Extract the [X, Y] coordinate from the center of the cell holding the provided text.  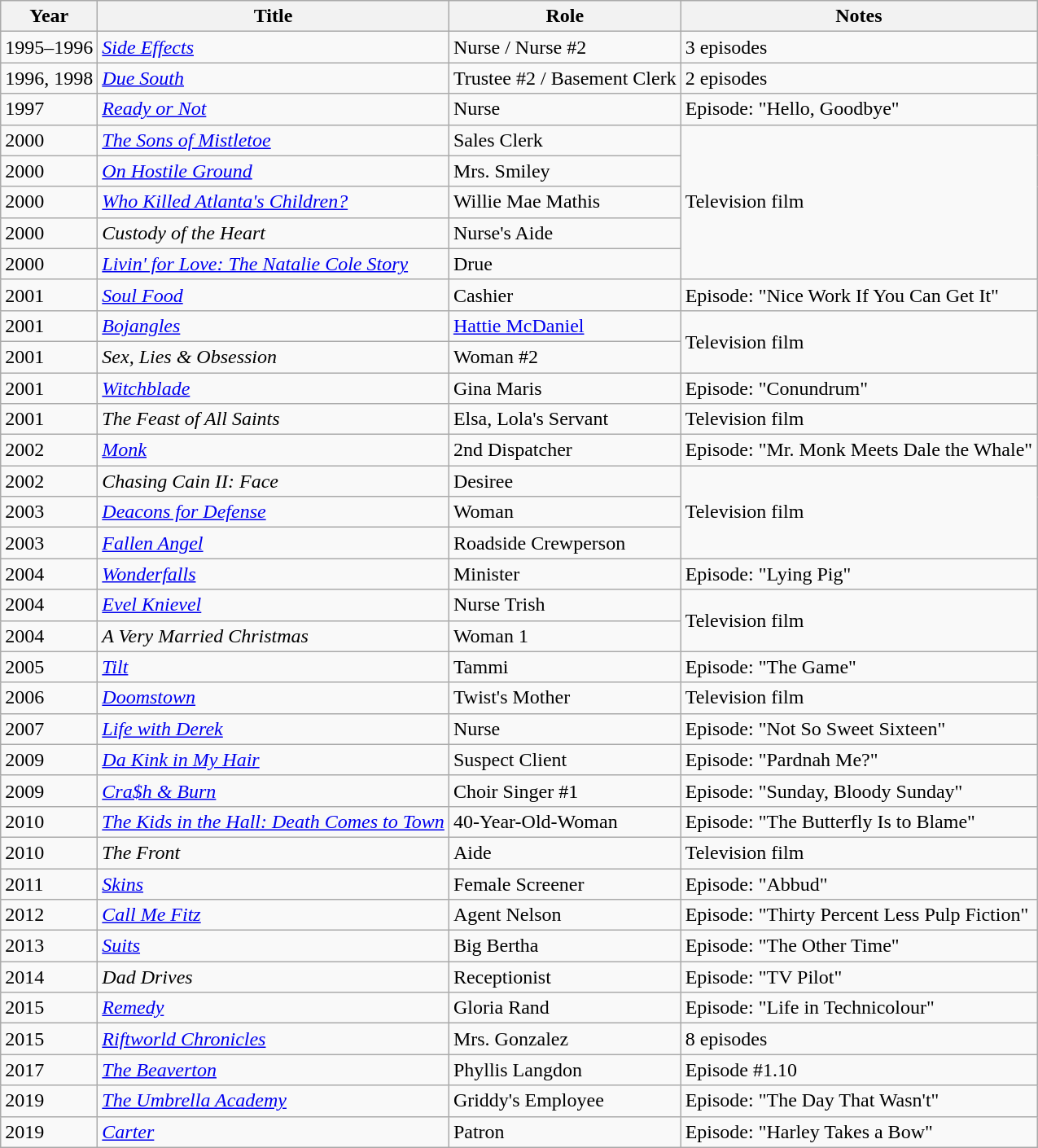
A Very Married Christmas [274, 636]
Big Bertha [565, 946]
Sales Clerk [565, 140]
Life with Derek [274, 729]
Who Killed Atlanta's Children? [274, 202]
Doomstown [274, 698]
2005 [49, 667]
2013 [49, 946]
Willie Mae Mathis [565, 202]
Episode: "The Butterfly Is to Blame" [858, 822]
Episode #1.10 [858, 1070]
Episode: "Mr. Monk Meets Dale the Whale" [858, 450]
Cashier [565, 295]
Woman 1 [565, 636]
2017 [49, 1070]
Episode: "The Game" [858, 667]
1997 [49, 109]
Deacons for Defense [274, 512]
2006 [49, 698]
Episode: "Not So Sweet Sixteen" [858, 729]
Tammi [565, 667]
Notes [858, 16]
Fallen Angel [274, 543]
Soul Food [274, 295]
2 episodes [858, 78]
Skins [274, 883]
Minister [565, 574]
2014 [49, 977]
Episode: "Sunday, Bloody Sunday" [858, 791]
Remedy [274, 1008]
Riftworld Chronicles [274, 1039]
The Kids in the Hall: Death Comes to Town [274, 822]
1995–1996 [49, 47]
Episode: "Lying Pig" [858, 574]
Episode: "The Other Time" [858, 946]
Episode: "Hello, Goodbye" [858, 109]
2011 [49, 883]
Receptionist [565, 977]
Agent Nelson [565, 915]
The Umbrella Academy [274, 1101]
Witchblade [274, 388]
Griddy's Employee [565, 1101]
Woman [565, 512]
Mrs. Smiley [565, 171]
3 episodes [858, 47]
Episode: "Pardnah Me?" [858, 760]
Gloria Rand [565, 1008]
Gina Maris [565, 388]
Custody of the Heart [274, 233]
Evel Knievel [274, 605]
Trustee #2 / Basement Clerk [565, 78]
The Front [274, 852]
2nd Dispatcher [565, 450]
Suits [274, 946]
Nurse / Nurse #2 [565, 47]
Sex, Lies & Obsession [274, 357]
Episode: "TV Pilot" [858, 977]
Episode: "Conundrum" [858, 388]
Nurse's Aide [565, 233]
Chasing Cain II: Face [274, 481]
Roadside Crewperson [565, 543]
Female Screener [565, 883]
Elsa, Lola's Servant [565, 419]
Woman #2 [565, 357]
Episode: "The Day That Wasn't" [858, 1101]
Ready or Not [274, 109]
Bojangles [274, 326]
Title [274, 16]
The Sons of Mistletoe [274, 140]
2012 [49, 915]
Patron [565, 1132]
Monk [274, 450]
Episode: "Harley Takes a Bow" [858, 1132]
Episode: "Abbud" [858, 883]
Da Kink in My Hair [274, 760]
Mrs. Gonzalez [565, 1039]
Nurse Trish [565, 605]
Dad Drives [274, 977]
Livin' for Love: The Natalie Cole Story [274, 264]
Episode: "Life in Technicolour" [858, 1008]
Wonderfalls [274, 574]
Carter [274, 1132]
2007 [49, 729]
On Hostile Ground [274, 171]
Choir Singer #1 [565, 791]
Drue [565, 264]
The Beaverton [274, 1070]
1996, 1998 [49, 78]
Twist's Mother [565, 698]
Episode: "Thirty Percent Less Pulp Fiction" [858, 915]
Year [49, 16]
The Feast of All Saints [274, 419]
Episode: "Nice Work If You Can Get It" [858, 295]
Role [565, 16]
Desiree [565, 481]
Suspect Client [565, 760]
Side Effects [274, 47]
Cra$h & Burn [274, 791]
Hattie McDaniel [565, 326]
Due South [274, 78]
Call Me Fitz [274, 915]
Tilt [274, 667]
40-Year-Old-Woman [565, 822]
Phyllis Langdon [565, 1070]
8 episodes [858, 1039]
Aide [565, 852]
